Extract the [X, Y] coordinate from the center of the cell holding the provided text.  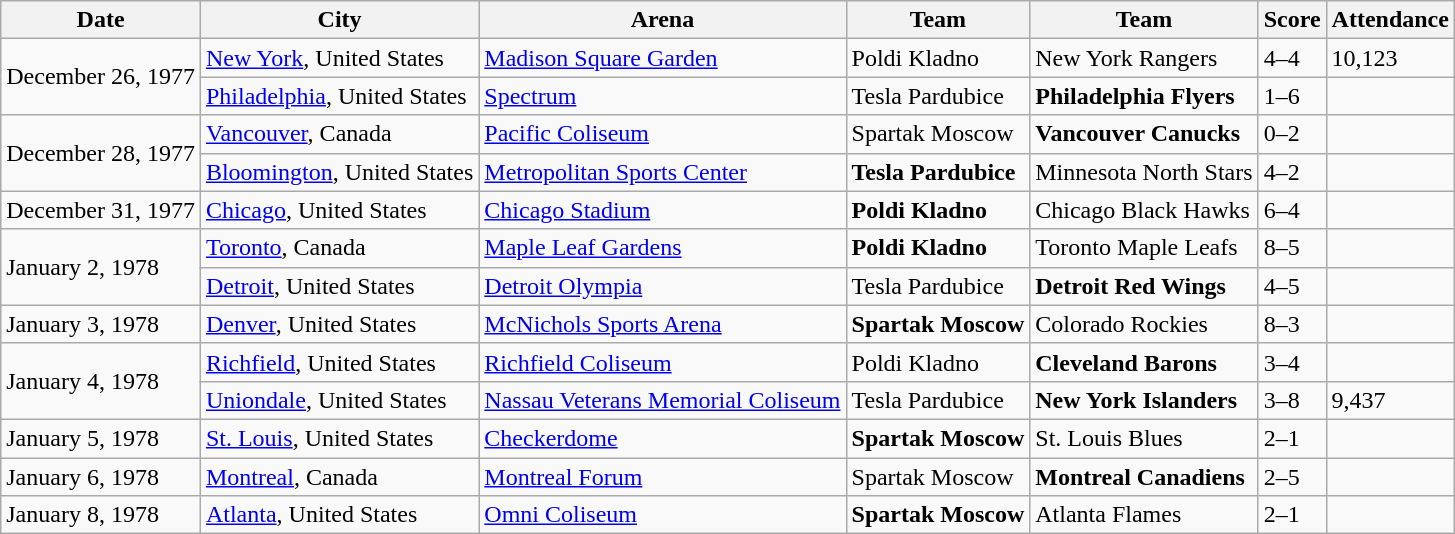
New York, United States [339, 58]
Detroit Red Wings [1144, 286]
Chicago, United States [339, 210]
Toronto, Canada [339, 248]
6–4 [1292, 210]
December 31, 1977 [101, 210]
January 6, 1978 [101, 477]
4–5 [1292, 286]
10,123 [1390, 58]
1–6 [1292, 96]
Atlanta, United States [339, 515]
Cleveland Barons [1144, 362]
Montreal, Canada [339, 477]
2–5 [1292, 477]
Colorado Rockies [1144, 324]
Nassau Veterans Memorial Coliseum [662, 400]
St. Louis, United States [339, 438]
Montreal Forum [662, 477]
Maple Leaf Gardens [662, 248]
4–2 [1292, 172]
3–8 [1292, 400]
Montreal Canadiens [1144, 477]
8–3 [1292, 324]
Denver, United States [339, 324]
City [339, 20]
McNichols Sports Arena [662, 324]
Bloomington, United States [339, 172]
Arena [662, 20]
Chicago Black Hawks [1144, 210]
Detroit, United States [339, 286]
4–4 [1292, 58]
Metropolitan Sports Center [662, 172]
Toronto Maple Leafs [1144, 248]
Philadelphia Flyers [1144, 96]
0–2 [1292, 134]
Vancouver Canucks [1144, 134]
Score [1292, 20]
December 26, 1977 [101, 77]
Chicago Stadium [662, 210]
Richfield, United States [339, 362]
Uniondale, United States [339, 400]
Madison Square Garden [662, 58]
3–4 [1292, 362]
January 4, 1978 [101, 381]
Atlanta Flames [1144, 515]
8–5 [1292, 248]
January 8, 1978 [101, 515]
St. Louis Blues [1144, 438]
January 2, 1978 [101, 267]
Minnesota North Stars [1144, 172]
Pacific Coliseum [662, 134]
New York Rangers [1144, 58]
9,437 [1390, 400]
Date [101, 20]
January 3, 1978 [101, 324]
January 5, 1978 [101, 438]
Omni Coliseum [662, 515]
Richfield Coliseum [662, 362]
Checkerdome [662, 438]
New York Islanders [1144, 400]
December 28, 1977 [101, 153]
Detroit Olympia [662, 286]
Philadelphia, United States [339, 96]
Attendance [1390, 20]
Vancouver, Canada [339, 134]
Spectrum [662, 96]
